For the text-containing cell, return its midpoint in [x, y] coordinate format. 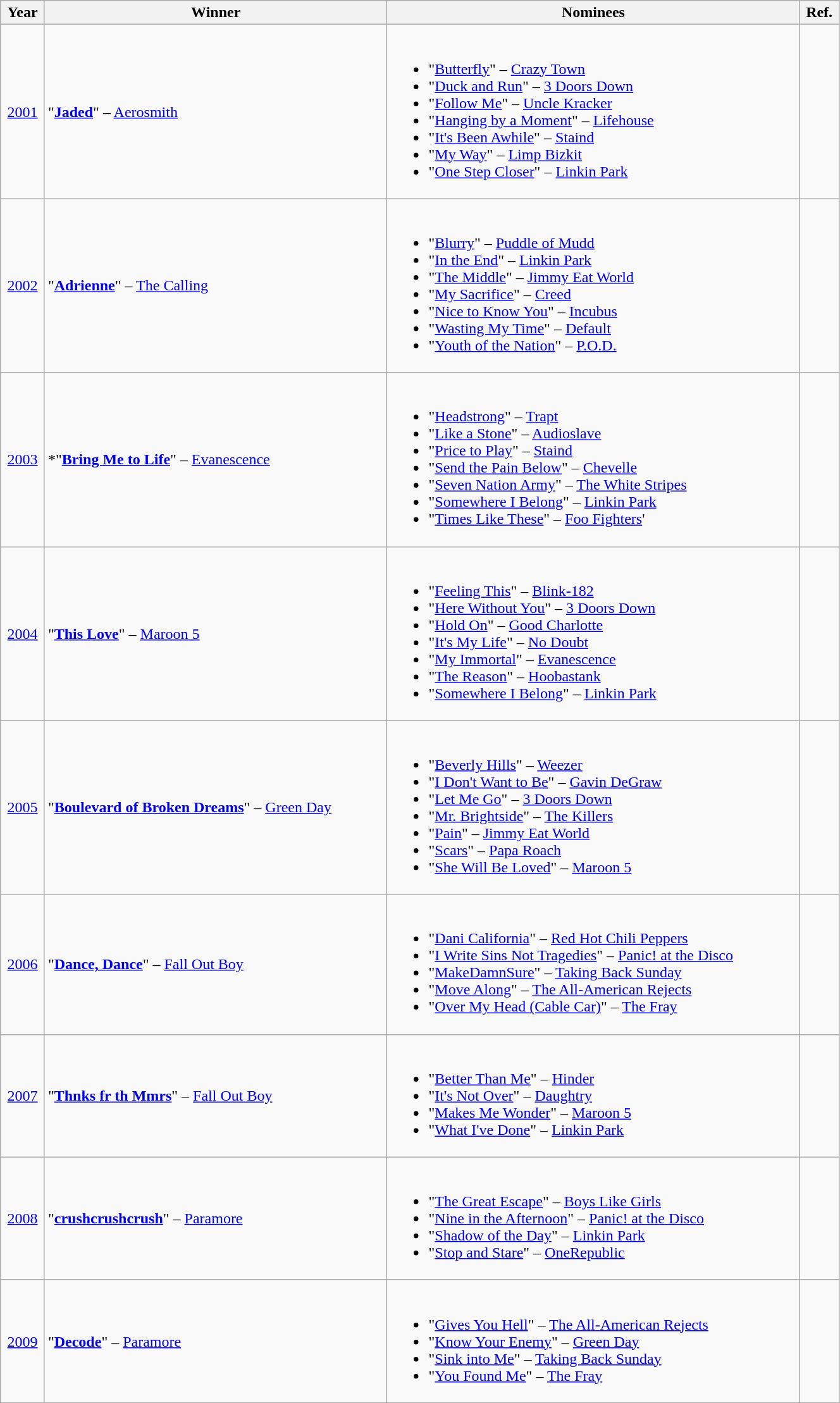
"Gives You Hell" – The All-American Rejects"Know Your Enemy" – Green Day"Sink into Me" – Taking Back Sunday"You Found Me" – The Fray [593, 1341]
*"Bring Me to Life" – Evanescence [216, 459]
Ref. [820, 13]
"Decode" – Paramore [216, 1341]
"Boulevard of Broken Dreams" – Green Day [216, 807]
"The Great Escape" – Boys Like Girls"Nine in the Afternoon" – Panic! at the Disco"Shadow of the Day" – Linkin Park"Stop and Stare" – OneRepublic [593, 1218]
"Adrienne" – The Calling [216, 286]
"Jaded" – Aerosmith [216, 111]
2008 [23, 1218]
2007 [23, 1096]
2003 [23, 459]
2004 [23, 634]
Winner [216, 13]
"Better Than Me" – Hinder"It's Not Over" – Daughtry"Makes Me Wonder" – Maroon 5"What I've Done" – Linkin Park [593, 1096]
2005 [23, 807]
"crushcrushcrush" – Paramore [216, 1218]
Year [23, 13]
Nominees [593, 13]
"This Love" – Maroon 5 [216, 634]
2009 [23, 1341]
2002 [23, 286]
"Dance, Dance" – Fall Out Boy [216, 964]
2001 [23, 111]
2006 [23, 964]
"Thnks fr th Mmrs" – Fall Out Boy [216, 1096]
